Return (X, Y) of the center of cell containing provided text 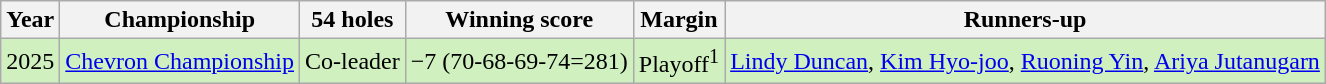
Winning score (519, 20)
Co-leader (353, 62)
Year (30, 20)
54 holes (353, 20)
Lindy Duncan, Kim Hyo-joo, Ruoning Yin, Ariya Jutanugarn (1026, 62)
Chevron Championship (180, 62)
Playoff1 (678, 62)
Championship (180, 20)
−7 (70-68-69-74=281) (519, 62)
2025 (30, 62)
Runners-up (1026, 20)
Margin (678, 20)
